Output the (X, Y) coordinate of the center of the cell containing the given text.  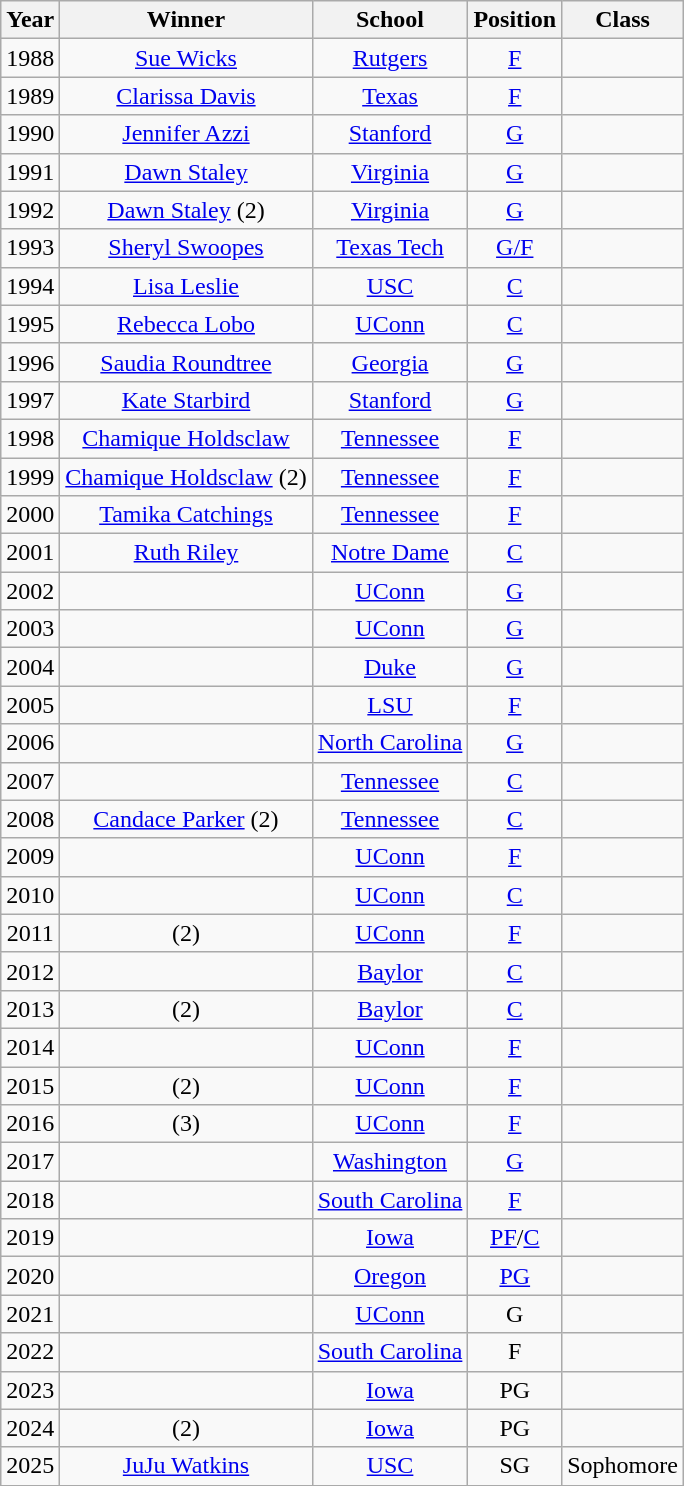
2010 (30, 895)
Georgia (390, 362)
2014 (30, 1047)
1988 (30, 58)
2004 (30, 667)
1989 (30, 96)
Sue Wicks (186, 58)
Saudia Roundtree (186, 362)
Rebecca Lobo (186, 324)
2000 (30, 515)
Washington (390, 1162)
Sheryl Swoopes (186, 248)
2024 (30, 1428)
2020 (30, 1276)
2005 (30, 705)
Class (623, 20)
Candace Parker (2) (186, 819)
2012 (30, 971)
Chamique Holdsclaw (186, 438)
School (390, 20)
Ruth Riley (186, 553)
2023 (30, 1390)
SG (515, 1466)
1993 (30, 248)
2003 (30, 629)
2008 (30, 819)
Jennifer Azzi (186, 134)
1991 (30, 172)
1994 (30, 286)
2006 (30, 743)
Clarissa Davis (186, 96)
Position (515, 20)
Texas (390, 96)
Notre Dame (390, 553)
Tamika Catchings (186, 515)
2022 (30, 1352)
Texas Tech (390, 248)
2013 (30, 1009)
North Carolina (390, 743)
Dawn Staley (186, 172)
Chamique Holdsclaw (2) (186, 477)
1990 (30, 134)
2016 (30, 1124)
Year (30, 20)
1996 (30, 362)
Sophomore (623, 1466)
2007 (30, 781)
1998 (30, 438)
2017 (30, 1162)
1992 (30, 210)
Kate Starbird (186, 400)
Duke (390, 667)
Winner (186, 20)
2001 (30, 553)
2011 (30, 933)
JuJu Watkins (186, 1466)
2015 (30, 1085)
2002 (30, 591)
G/F (515, 248)
2009 (30, 857)
PF/C (515, 1238)
Oregon (390, 1276)
(3) (186, 1124)
2021 (30, 1314)
LSU (390, 705)
1999 (30, 477)
Lisa Leslie (186, 286)
Rutgers (390, 58)
2019 (30, 1238)
1997 (30, 400)
2025 (30, 1466)
2018 (30, 1200)
1995 (30, 324)
Dawn Staley (2) (186, 210)
